Return [X, Y] of the center of cell containing provided text 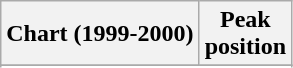
Chart (1999-2000) [100, 34]
Peakposition [245, 34]
